Return (x, y) of the center of cell containing provided text 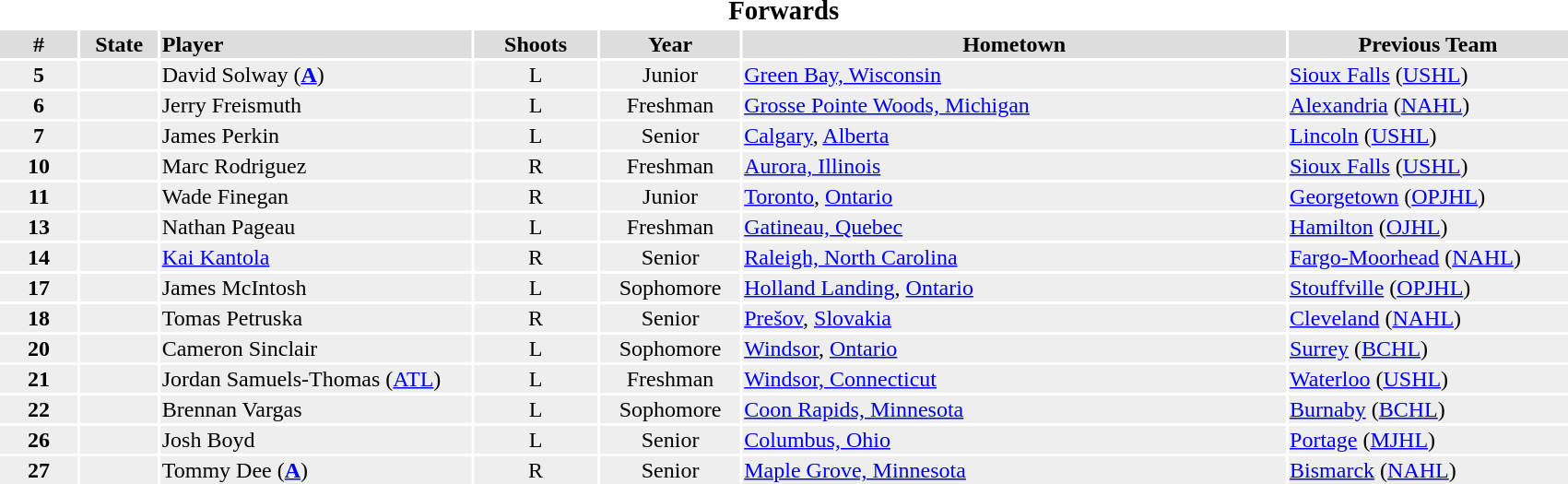
26 (39, 440)
Year (669, 44)
Columbus, Ohio (1014, 440)
Previous Team (1429, 44)
Coon Rapids, Minnesota (1014, 409)
Prešov, Slovakia (1014, 318)
6 (39, 105)
Aurora, Illinois (1014, 166)
Kai Kantola (315, 257)
Alexandria (NAHL) (1429, 105)
Hometown (1014, 44)
Georgetown (OPJHL) (1429, 196)
Holland Landing, Ontario (1014, 288)
Portage (MJHL) (1429, 440)
Bismarck (NAHL) (1429, 470)
# (39, 44)
Hamilton (OJHL) (1429, 227)
Green Bay, Wisconsin (1014, 75)
Raleigh, North Carolina (1014, 257)
Nathan Pageau (315, 227)
State (119, 44)
Cameron Sinclair (315, 348)
Lincoln (USHL) (1429, 136)
Maple Grove, Minnesota (1014, 470)
Wade Finegan (315, 196)
14 (39, 257)
Burnaby (BCHL) (1429, 409)
22 (39, 409)
Cleveland (NAHL) (1429, 318)
David Solway (A) (315, 75)
Josh Boyd (315, 440)
Tomas Petruska (315, 318)
Windsor, Connecticut (1014, 379)
Gatineau, Quebec (1014, 227)
Tommy Dee (A) (315, 470)
10 (39, 166)
18 (39, 318)
Player (315, 44)
Stouffville (OPJHL) (1429, 288)
Jordan Samuels-Thomas (ATL) (315, 379)
Surrey (BCHL) (1429, 348)
5 (39, 75)
7 (39, 136)
Brennan Vargas (315, 409)
13 (39, 227)
Windsor, Ontario (1014, 348)
Marc Rodriguez (315, 166)
Waterloo (USHL) (1429, 379)
James McIntosh (315, 288)
21 (39, 379)
Shoots (536, 44)
20 (39, 348)
Jerry Freismuth (315, 105)
17 (39, 288)
11 (39, 196)
Calgary, Alberta (1014, 136)
Toronto, Ontario (1014, 196)
27 (39, 470)
Fargo-Moorhead (NAHL) (1429, 257)
Grosse Pointe Woods, Michigan (1014, 105)
James Perkin (315, 136)
